For the text-containing cell, return its midpoint in [X, Y] coordinate format. 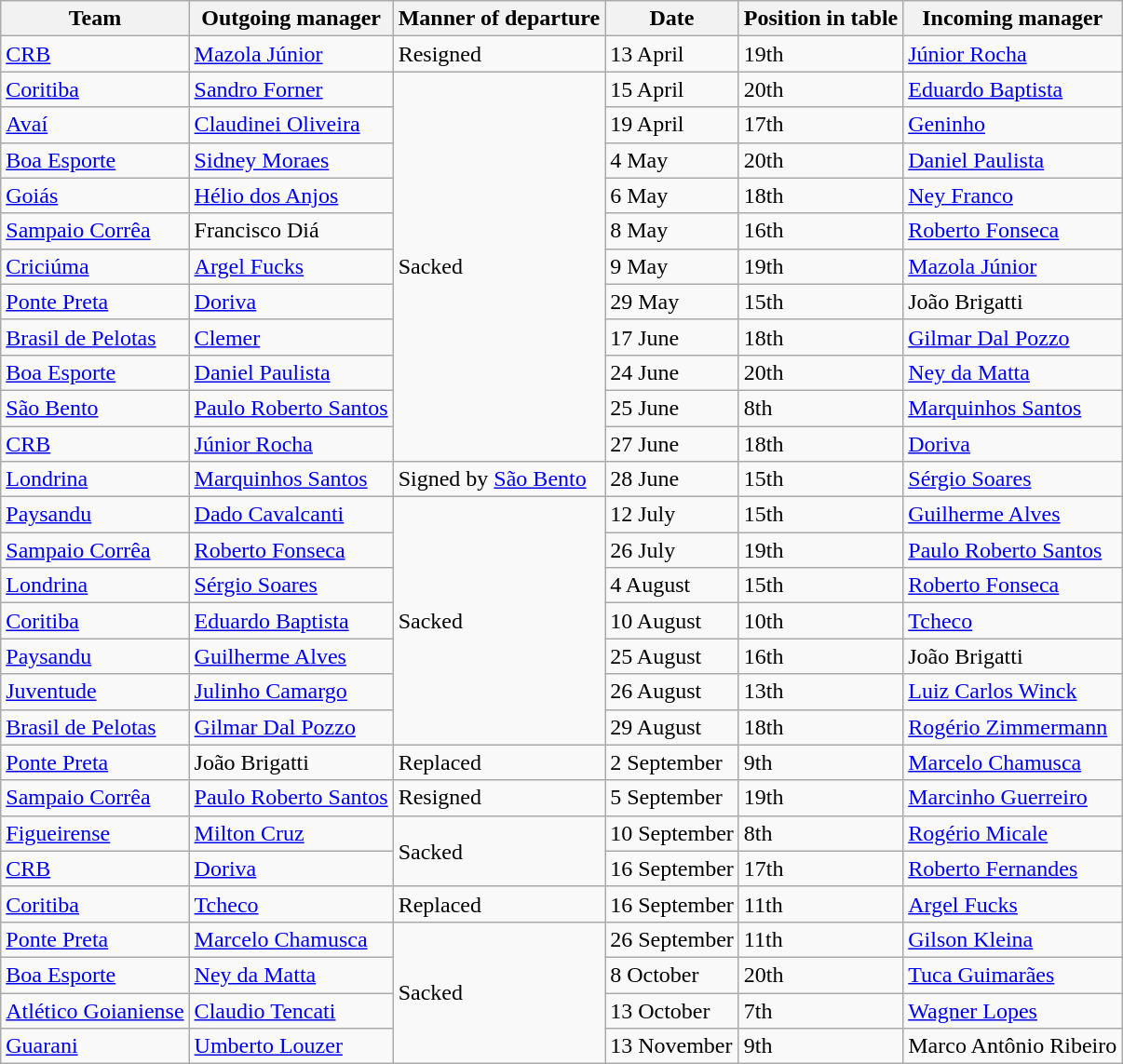
Atlético Goianiense [95, 1010]
Date [672, 19]
9 May [672, 266]
29 May [672, 302]
26 September [672, 939]
13 November [672, 1046]
Ney Franco [1013, 195]
Signed by São Bento [499, 479]
Luiz Carlos Winck [1013, 692]
Outgoing manager [291, 19]
26 August [672, 692]
12 July [672, 515]
Position in table [820, 19]
Juventude [95, 692]
6 May [672, 195]
Marcinho Guerreiro [1013, 798]
Clemer [291, 337]
19 April [672, 125]
Goiás [95, 195]
10th [820, 621]
São Bento [95, 408]
Roberto Fernandes [1013, 869]
Geninho [1013, 125]
17 June [672, 337]
Manner of departure [499, 19]
26 July [672, 550]
8 October [672, 975]
Francisco Diá [291, 231]
4 August [672, 586]
5 September [672, 798]
Dado Cavalcanti [291, 515]
8 May [672, 231]
Rogério Micale [1013, 833]
Guarani [95, 1046]
Tuca Guimarães [1013, 975]
Wagner Lopes [1013, 1010]
10 September [672, 833]
7th [820, 1010]
Criciúma [95, 266]
Avaí [95, 125]
25 August [672, 656]
25 June [672, 408]
Julinho Camargo [291, 692]
Claudio Tencati [291, 1010]
24 June [672, 372]
Rogério Zimmermann [1013, 727]
13 October [672, 1010]
28 June [672, 479]
Gilson Kleina [1013, 939]
Marco Antônio Ribeiro [1013, 1046]
15 April [672, 89]
27 June [672, 444]
Incoming manager [1013, 19]
Milton Cruz [291, 833]
Hélio dos Anjos [291, 195]
Sandro Forner [291, 89]
Team [95, 19]
4 May [672, 160]
Claudinei Oliveira [291, 125]
2 September [672, 762]
Umberto Louzer [291, 1046]
Sidney Moraes [291, 160]
Figueirense [95, 833]
13 April [672, 54]
13th [820, 692]
10 August [672, 621]
29 August [672, 727]
